Return [x, y] of the center of cell containing provided text 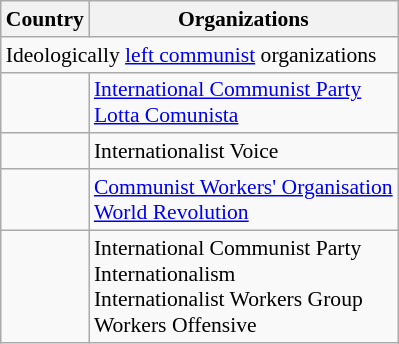
Ideologically left communist organizations [200, 55]
Organizations [244, 19]
International Communist PartyLotta Comunista [244, 102]
Internationalist Voice [244, 152]
Communist Workers' OrganisationWorld Revolution [244, 200]
International Communist Party InternationalismInternationalist Workers GroupWorkers Offensive [244, 286]
Country [45, 19]
